For the text-containing cell, return its midpoint in [x, y] coordinate format. 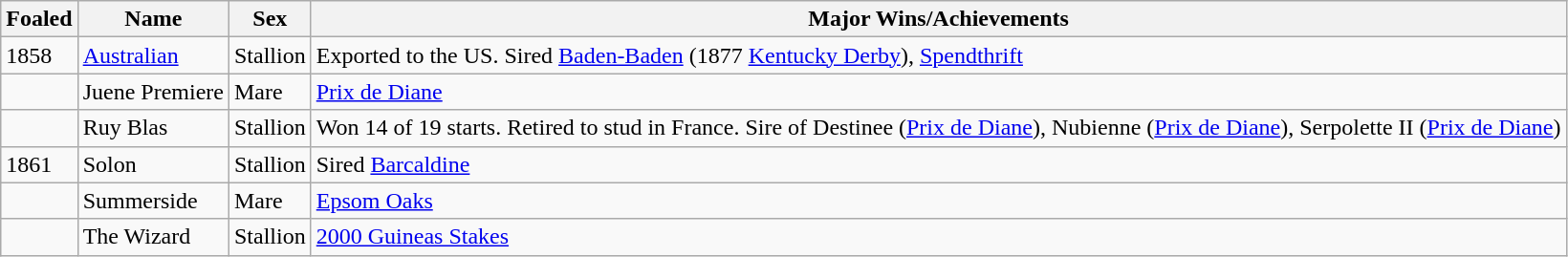
Prix de Diane [939, 92]
Ruy Blas [153, 128]
Sired Barcaldine [939, 164]
1861 [39, 164]
Name [153, 19]
Epsom Oaks [939, 201]
Won 14 of 19 starts. Retired to stud in France. Sire of Destinee (Prix de Diane), Nubienne (Prix de Diane), Serpolette II (Prix de Diane) [939, 128]
Australian [153, 55]
Juene Premiere [153, 92]
Foaled [39, 19]
Exported to the US. Sired Baden-Baden (1877 Kentucky Derby), Spendthrift [939, 55]
Summerside [153, 201]
Solon [153, 164]
2000 Guineas Stakes [939, 237]
Sex [270, 19]
The Wizard [153, 237]
1858 [39, 55]
Major Wins/Achievements [939, 19]
